Search for the cell housing the specified text and yield its [x, y] center coordinate. 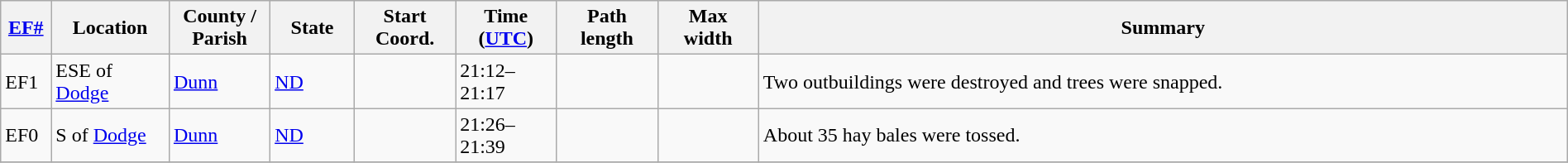
21:26–21:39 [506, 136]
Path length [607, 28]
Time (UTC) [506, 28]
Start Coord. [404, 28]
About 35 hay bales were tossed. [1163, 136]
Two outbuildings were destroyed and trees were snapped. [1163, 81]
ESE of Dodge [111, 81]
Max width [708, 28]
Summary [1163, 28]
EF0 [26, 136]
State [313, 28]
Location [111, 28]
County / Parish [219, 28]
S of Dodge [111, 136]
EF1 [26, 81]
EF# [26, 28]
21:12–21:17 [506, 81]
